Extract the [x, y] coordinate from the center of the cell holding the provided text.  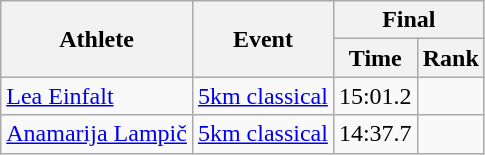
15:01.2 [375, 96]
Lea Einfalt [97, 96]
Time [375, 58]
Athlete [97, 39]
Final [408, 20]
Event [262, 39]
14:37.7 [375, 134]
Rank [450, 58]
Anamarija Lampič [97, 134]
